Extract the (x, y) coordinate from the center of the cell holding the provided text.  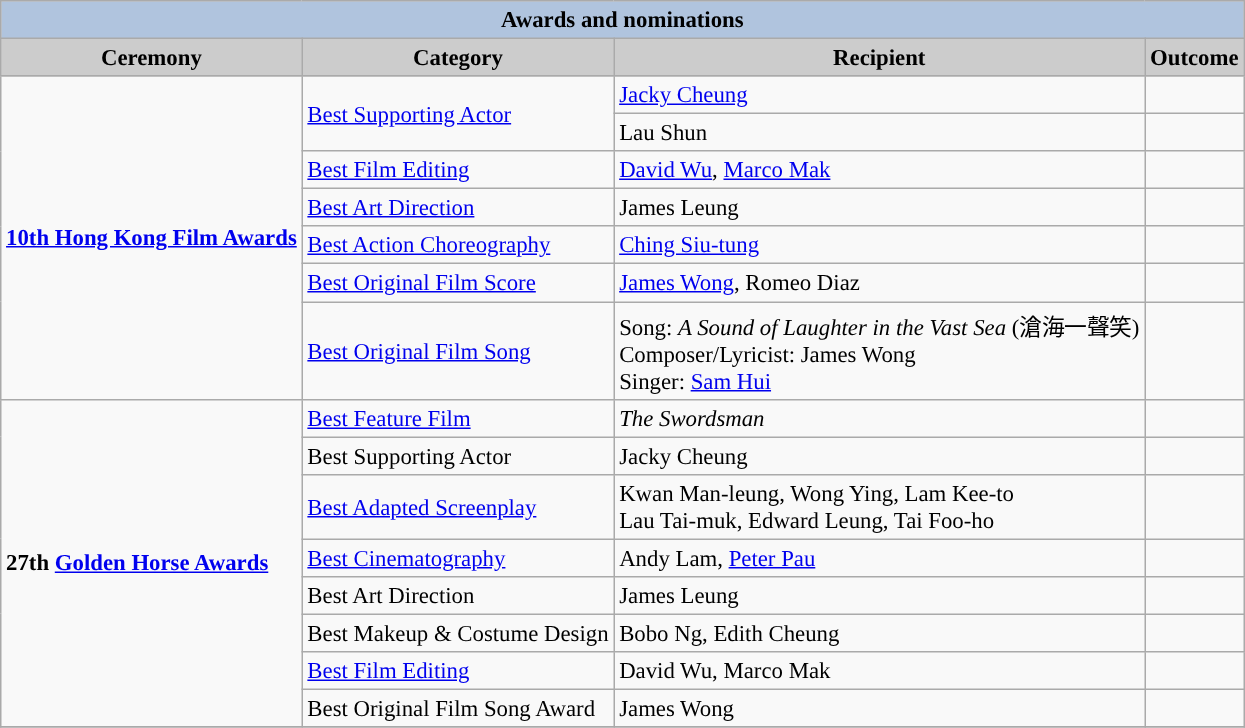
James Wong, Romeo Diaz (880, 283)
Best Cinematography (458, 558)
Best Original Film Score (458, 283)
Song: A Sound of Laughter in the Vast Sea (滄海一聲笑)Composer/Lyricist: James Wong Singer: Sam Hui (880, 351)
27th Golden Horse Awards (152, 563)
Awards and nominations (622, 20)
Best Original Film Song (458, 351)
10th Hong Kong Film Awards (152, 238)
Best Action Choreography (458, 245)
Best Feature Film (458, 418)
Recipient (880, 58)
Outcome (1194, 58)
Andy Lam, Peter Pau (880, 558)
James Wong (880, 708)
The Swordsman (880, 418)
Bobo Ng, Edith Cheung (880, 633)
Ceremony (152, 58)
Ching Siu-tung (880, 245)
Best Makeup & Costume Design (458, 633)
Lau Shun (880, 133)
Category (458, 58)
Best Original Film Song Award (458, 708)
Kwan Man-leung, Wong Ying, Lam Kee-toLau Tai-muk, Edward Leung, Tai Foo-ho (880, 506)
Best Adapted Screenplay (458, 506)
